Provide the (X, Y) coordinate of the cell's center where the given text is located.  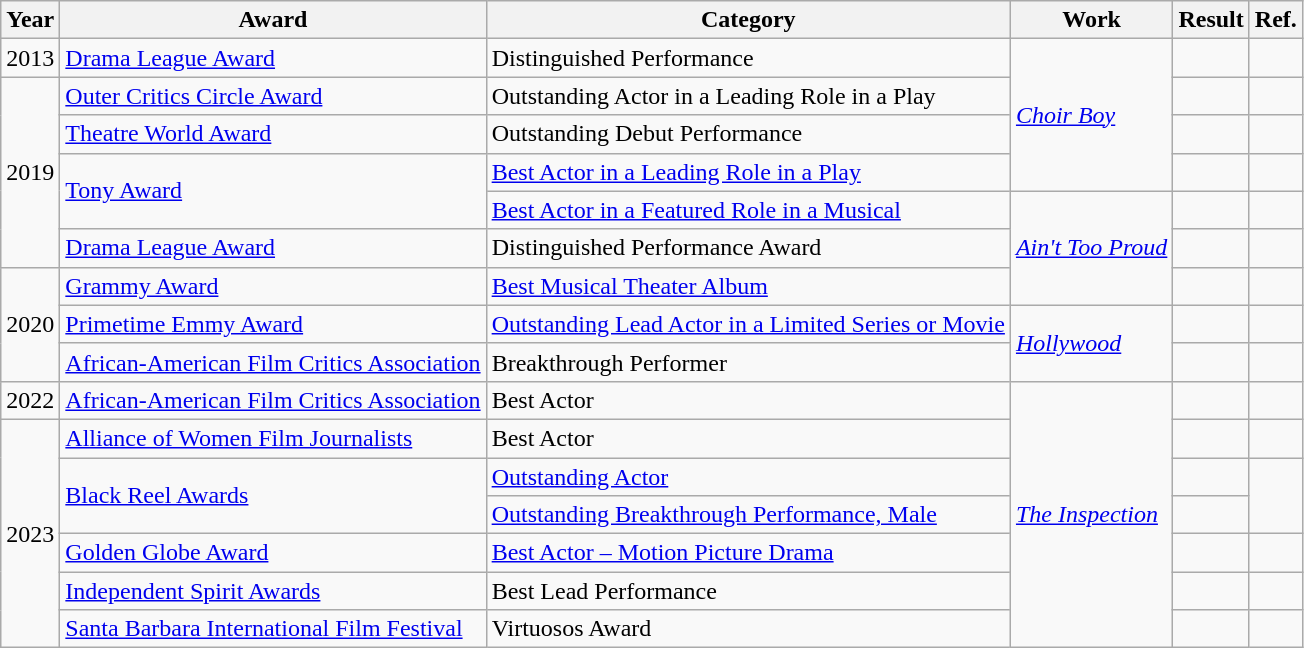
Primetime Emmy Award (273, 324)
Award (273, 20)
Theatre World Award (273, 134)
Virtuosos Award (748, 629)
Distinguished Performance Award (748, 248)
Golden Globe Award (273, 553)
Outer Critics Circle Award (273, 96)
Best Actor in a Featured Role in a Musical (748, 210)
Ain't Too Proud (1091, 248)
Breakthrough Performer (748, 362)
Best Musical Theater Album (748, 286)
Independent Spirit Awards (273, 591)
Black Reel Awards (273, 496)
Outstanding Debut Performance (748, 134)
Tony Award (273, 191)
2019 (30, 172)
2022 (30, 400)
Best Lead Performance (748, 591)
Hollywood (1091, 343)
Best Actor – Motion Picture Drama (748, 553)
2013 (30, 58)
Distinguished Performance (748, 58)
2023 (30, 533)
Grammy Award (273, 286)
Result (1211, 20)
Category (748, 20)
Outstanding Actor (748, 477)
2020 (30, 324)
Outstanding Lead Actor in a Limited Series or Movie (748, 324)
Outstanding Actor in a Leading Role in a Play (748, 96)
Outstanding Breakthrough Performance, Male (748, 515)
The Inspection (1091, 514)
Ref. (1276, 20)
Year (30, 20)
Choir Boy (1091, 115)
Work (1091, 20)
Santa Barbara International Film Festival (273, 629)
Alliance of Women Film Journalists (273, 438)
Best Actor in a Leading Role in a Play (748, 172)
